For the text-containing cell, return its midpoint in (x, y) coordinate format. 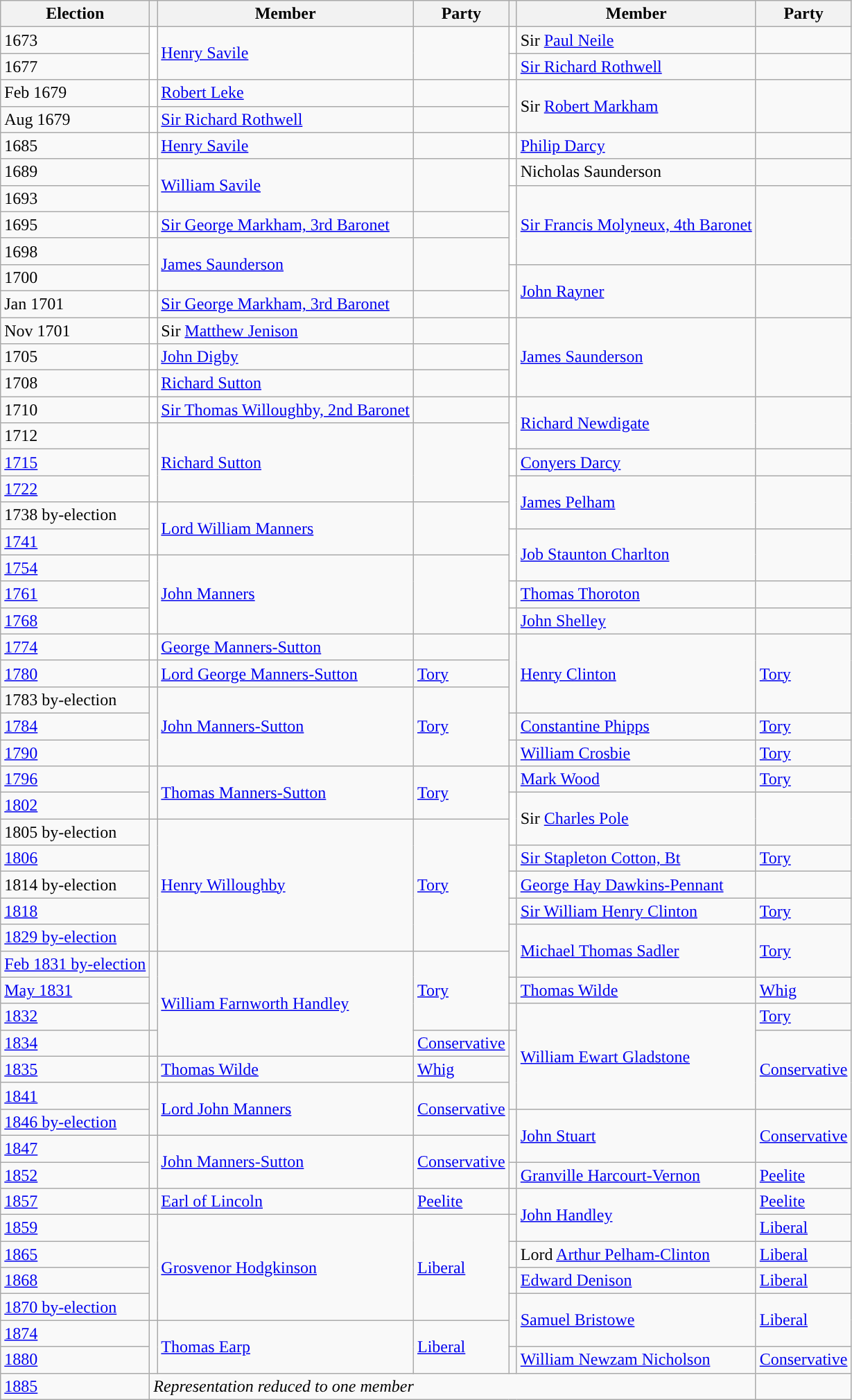
1802 (75, 806)
Henry Willoughby (286, 885)
1806 (75, 858)
Nov 1701 (75, 331)
William Farnworth Handley (286, 1003)
Sir Paul Neile (636, 40)
William Savile (286, 185)
1874 (75, 1333)
1700 (75, 277)
William Crosbie (636, 752)
1859 (75, 1228)
1780 (75, 673)
Representation reduced to one member (453, 1386)
John Shelley (636, 621)
1857 (75, 1202)
1835 (75, 1069)
Job Staunton Charlton (636, 555)
Sir Matthew Jenison (286, 331)
Robert Leke (286, 93)
1774 (75, 647)
John Rayner (636, 291)
George Manners-Sutton (286, 647)
Lord Arthur Pelham-Clinton (636, 1254)
1715 (75, 463)
Conyers Darcy (636, 463)
Feb 1831 by-election (75, 964)
1768 (75, 621)
Thomas Thoroton (636, 594)
Jan 1701 (75, 304)
John Handley (636, 1215)
1796 (75, 779)
1673 (75, 40)
1708 (75, 383)
1885 (75, 1386)
1847 (75, 1148)
1710 (75, 410)
Sir Francis Molyneux, 4th Baronet (636, 225)
1712 (75, 436)
Richard Newdigate (636, 423)
George Hay Dawkins-Pennant (636, 885)
1880 (75, 1360)
Lord John Manners (286, 1109)
1818 (75, 911)
Sir Charles Pole (636, 819)
Sir Thomas Willoughby, 2nd Baronet (286, 410)
Mark Wood (636, 779)
Philip Darcy (636, 146)
Earl of Lincoln (286, 1202)
Granville Harcourt-Vernon (636, 1175)
1832 (75, 1017)
1738 by-election (75, 515)
1868 (75, 1281)
1852 (75, 1175)
Sir Robert Markham (636, 106)
Sir William Henry Clinton (636, 911)
John Stuart (636, 1135)
1783 by-election (75, 700)
1814 by-election (75, 885)
1805 by-election (75, 832)
John Manners (286, 594)
1829 by-election (75, 937)
John Digby (286, 357)
1677 (75, 67)
1693 (75, 198)
Feb 1679 (75, 93)
1741 (75, 542)
Lord George Manners-Sutton (286, 673)
Constantine Phipps (636, 726)
Sir Stapleton Cotton, Bt (636, 858)
William Ewart Gladstone (636, 1056)
1695 (75, 225)
1841 (75, 1096)
1865 (75, 1254)
1689 (75, 172)
1698 (75, 251)
1754 (75, 568)
May 1831 (75, 990)
James Pelham (636, 502)
Edward Denison (636, 1281)
1784 (75, 726)
Aug 1679 (75, 119)
1870 by-election (75, 1307)
1705 (75, 357)
1790 (75, 752)
Nicholas Saunderson (636, 172)
Michael Thomas Sadler (636, 951)
1834 (75, 1043)
Lord William Manners (286, 528)
1846 by-election (75, 1122)
Thomas Earp (286, 1347)
Thomas Manners-Sutton (286, 793)
William Newzam Nicholson (636, 1360)
1685 (75, 146)
Election (75, 14)
Grosvenor Hodgkinson (286, 1268)
Henry Clinton (636, 673)
1761 (75, 594)
Samuel Bristowe (636, 1320)
1722 (75, 489)
